Return [X, Y] of the center of cell containing provided text 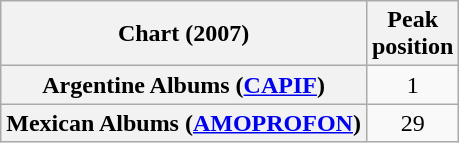
Peakposition [412, 34]
1 [412, 85]
29 [412, 123]
Mexican Albums (AMOPROFON) [184, 123]
Argentine Albums (CAPIF) [184, 85]
Chart (2007) [184, 34]
